Find where the given text appears and provide that cell's center as [X, Y] coordinate. 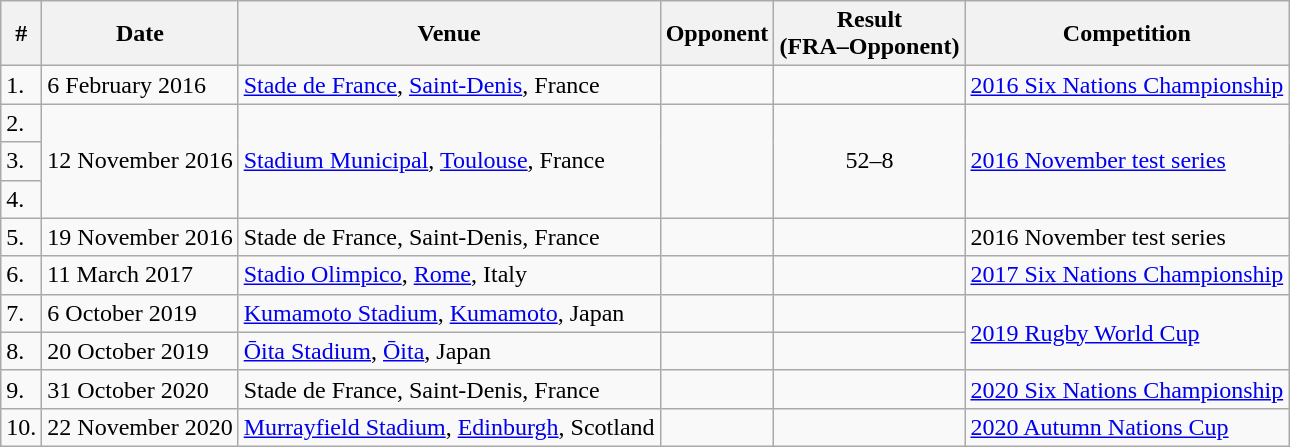
Competition [1127, 34]
2. [22, 123]
52–8 [870, 161]
1. [22, 85]
2017 Six Nations Championship [1127, 275]
2020 Autumn Nations Cup [1127, 427]
2020 Six Nations Championship [1127, 389]
10. [22, 427]
22 November 2020 [140, 427]
4. [22, 199]
# [22, 34]
6. [22, 275]
7. [22, 313]
Venue [449, 34]
Opponent [717, 34]
6 February 2016 [140, 85]
6 October 2019 [140, 313]
20 October 2019 [140, 351]
11 March 2017 [140, 275]
8. [22, 351]
19 November 2016 [140, 237]
3. [22, 161]
Date [140, 34]
Ōita Stadium, Ōita, Japan [449, 351]
5. [22, 237]
31 October 2020 [140, 389]
Stadio Olimpico, Rome, Italy [449, 275]
Kumamoto Stadium, Kumamoto, Japan [449, 313]
2016 Six Nations Championship [1127, 85]
9. [22, 389]
12 November 2016 [140, 161]
Stadium Municipal, Toulouse, France [449, 161]
2019 Rugby World Cup [1127, 332]
Result(FRA–Opponent) [870, 34]
Murrayfield Stadium, Edinburgh, Scotland [449, 427]
